Return (X, Y) of the center of cell containing provided text 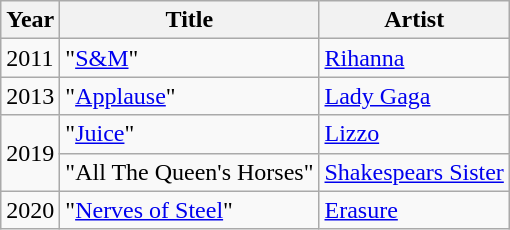
"Juice" (190, 134)
"S&M" (190, 58)
"Nerves of Steel" (190, 210)
"All The Queen's Horses" (190, 172)
Year (30, 20)
2019 (30, 153)
"Applause" (190, 96)
Erasure (414, 210)
Lady Gaga (414, 96)
2013 (30, 96)
Artist (414, 20)
Rihanna (414, 58)
2020 (30, 210)
2011 (30, 58)
Title (190, 20)
Shakespears Sister (414, 172)
Lizzo (414, 134)
